Scan for the cell matching the given text and deliver its [X, Y] coordinate at center. 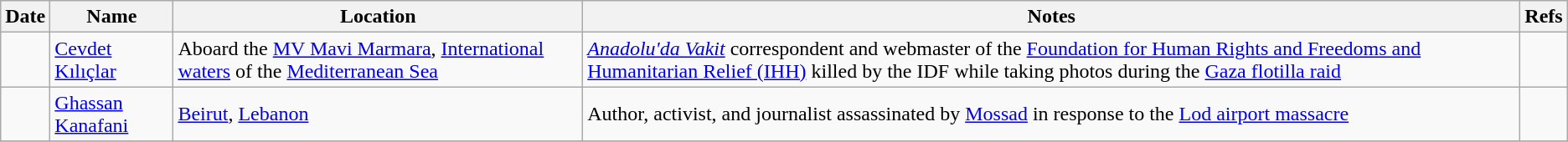
Location [379, 17]
Beirut, Lebanon [379, 114]
Ghassan Kanafani [112, 114]
Notes [1052, 17]
Date [25, 17]
Name [112, 17]
Aboard the MV Mavi Marmara, International waters of the Mediterranean Sea [379, 60]
Author, activist, and journalist assassinated by Mossad in response to the Lod airport massacre [1052, 114]
Refs [1544, 17]
Cevdet Kılıçlar [112, 60]
